Scan for the cell matching the given text and deliver its (x, y) coordinate at center. 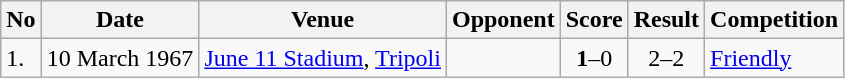
Friendly (774, 58)
Date (120, 20)
June 11 Stadium, Tripoli (323, 58)
2–2 (666, 58)
1–0 (594, 58)
Competition (774, 20)
No (21, 20)
10 March 1967 (120, 58)
1. (21, 58)
Opponent (503, 20)
Venue (323, 20)
Result (666, 20)
Score (594, 20)
